Provide the (X, Y) coordinate of the cell's center where the given text is located.  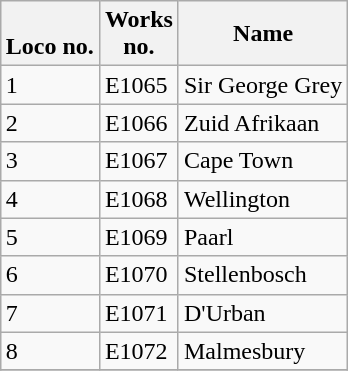
Cape Town (262, 161)
D'Urban (262, 313)
4 (50, 199)
8 (50, 351)
Name (262, 34)
Stellenbosch (262, 275)
E1070 (138, 275)
Wellington (262, 199)
E1071 (138, 313)
5 (50, 237)
E1069 (138, 237)
2 (50, 123)
Worksno. (138, 34)
Sir George Grey (262, 85)
7 (50, 313)
Malmesbury (262, 351)
E1065 (138, 85)
6 (50, 275)
3 (50, 161)
Paarl (262, 237)
E1067 (138, 161)
E1068 (138, 199)
E1066 (138, 123)
1 (50, 85)
E1072 (138, 351)
Zuid Afrikaan (262, 123)
Loco no. (50, 34)
